Scan for the cell matching the given text and deliver its [x, y] coordinate at center. 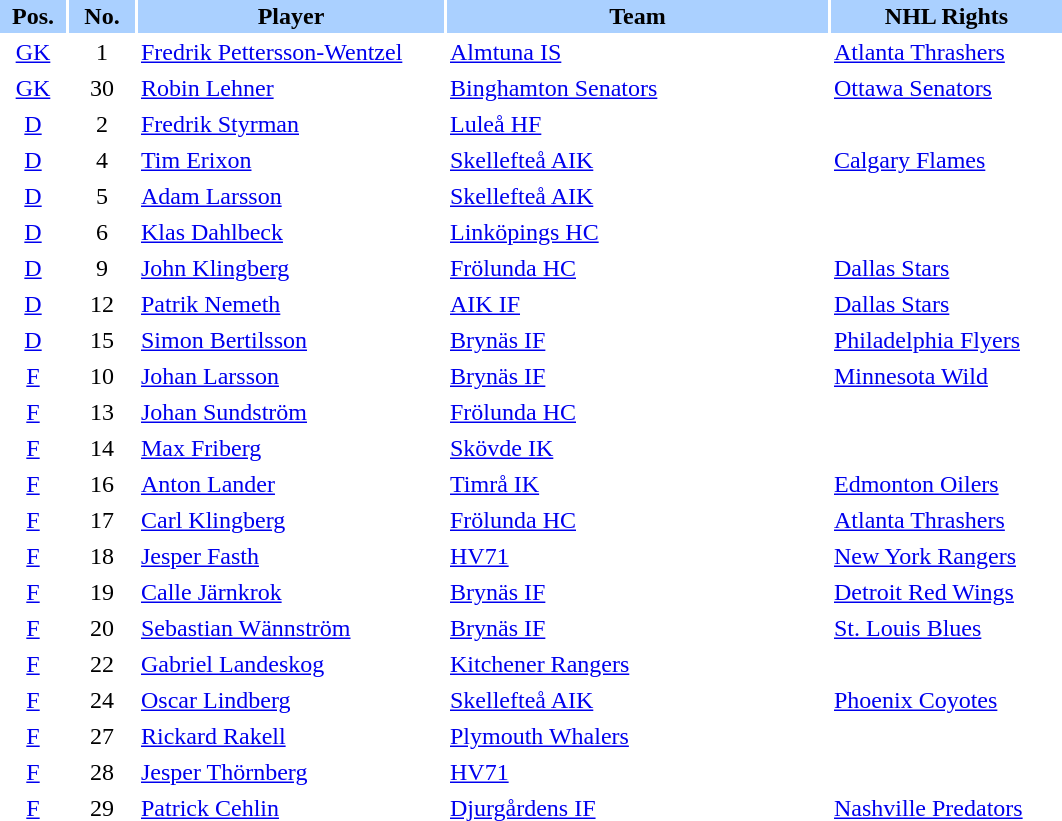
5 [102, 196]
19 [102, 592]
St. Louis Blues [946, 628]
Rickard Rakell [291, 736]
Detroit Red Wings [946, 592]
1 [102, 52]
Minnesota Wild [946, 376]
Team [638, 16]
John Klingberg [291, 268]
20 [102, 628]
Carl Klingberg [291, 520]
Sebastian Wännström [291, 628]
24 [102, 700]
6 [102, 232]
Max Friberg [291, 448]
Luleå HF [638, 124]
Tim Erixon [291, 160]
Anton Lander [291, 484]
27 [102, 736]
10 [102, 376]
Phoenix Coyotes [946, 700]
2 [102, 124]
Plymouth Whalers [638, 736]
Robin Lehner [291, 88]
Klas Dahlbeck [291, 232]
18 [102, 556]
Gabriel Landeskog [291, 664]
30 [102, 88]
Kitchener Rangers [638, 664]
Jesper Thörnberg [291, 772]
AIK IF [638, 304]
Almtuna IS [638, 52]
Linköpings HC [638, 232]
Johan Larsson [291, 376]
14 [102, 448]
Ottawa Senators [946, 88]
12 [102, 304]
NHL Rights [946, 16]
17 [102, 520]
Philadelphia Flyers [946, 340]
Fredrik Styrman [291, 124]
Patrik Nemeth [291, 304]
Calgary Flames [946, 160]
13 [102, 412]
Pos. [33, 16]
Timrå IK [638, 484]
4 [102, 160]
Player [291, 16]
22 [102, 664]
Johan Sundström [291, 412]
9 [102, 268]
Oscar Lindberg [291, 700]
Simon Bertilsson [291, 340]
New York Rangers [946, 556]
Binghamton Senators [638, 88]
Adam Larsson [291, 196]
15 [102, 340]
No. [102, 16]
Fredrik Pettersson-Wentzel [291, 52]
16 [102, 484]
Skövde IK [638, 448]
Jesper Fasth [291, 556]
Calle Järnkrok [291, 592]
Edmonton Oilers [946, 484]
28 [102, 772]
